Find where the given text appears and provide that cell's center as (X, Y) coordinate. 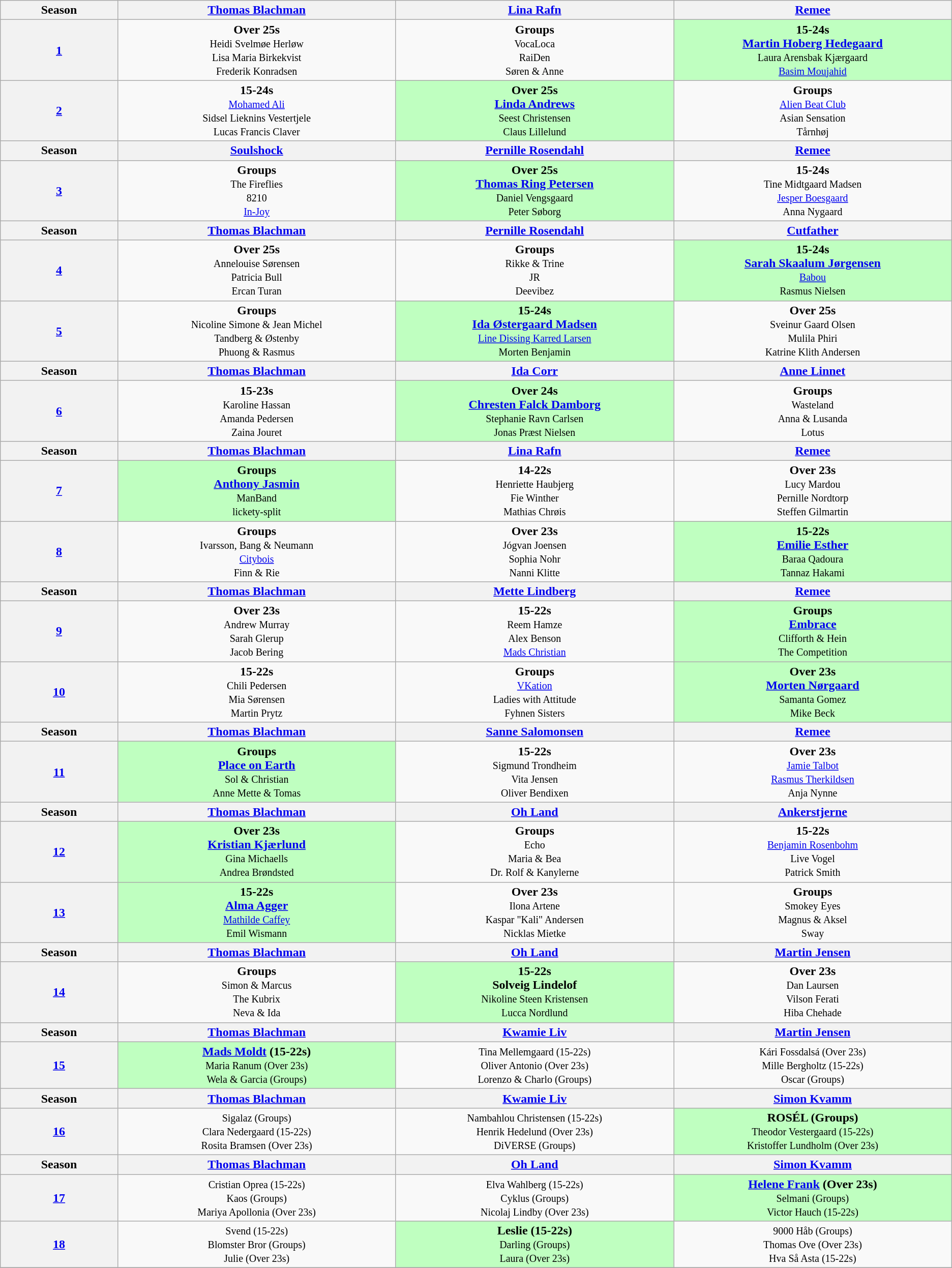
5 (59, 331)
GroupsEchoMaria & BeaDr. Rolf & Kanylerne (535, 851)
9000 Håb (Groups)Thomas Ove (Over 23s)Hva Så Asta (15-22s) (813, 1245)
15-22s Chili PedersenMia SørensenMartin Prytz (256, 692)
Ida Corr (535, 371)
15-24sTine Midtgaard MadsenJesper BoesgaardAnna Nygaard (813, 190)
GroupsNicoline Simone & Jean MichelTandberg & ØstenbyPhuong & Rasmus (256, 331)
GroupsAlien Beat ClubAsian SensationTårnhøj (813, 111)
11 (59, 772)
Mads Moldt (15-22s)Maria Ranum (Over 23s)Wela & Garcia (Groups) (256, 1065)
ROSÉL (Groups)Theodor Vestergaard (15-22s)Kristoffer Lundholm (Over 23s) (813, 1131)
GroupsVocaLocaRaiDenSøren & Anne (535, 50)
12 (59, 851)
Nambahlou Christensen (15-22s)Henrik Hedelund (Over 23s)DiVERSE (Groups) (535, 1131)
Over 23sJógvan JoensenSophia NohrNanni Klitte (535, 551)
Sigalaz (Groups)Clara Nedergaard (15-22s)Rosita Bramsen (Over 23s) (256, 1131)
Kári Fossdalsá (Over 23s)Mille Bergholtz (15-22s)Oscar (Groups) (813, 1065)
Anne Linnet (813, 371)
Over 23sIlona ArteneKaspar "Kali" AndersenNicklas Mietke (535, 912)
15-24sIda Østergaard MadsenLine Dissing Karred LarsenMorten Benjamin (535, 331)
Sanne Salomonsen (535, 732)
GroupsSimon & MarcusThe KubrixNeva & Ida (256, 992)
15-22sAlma AggerMathilde CaffeyEmil Wismann (256, 912)
Cristian Oprea (15-22s)Kaos (Groups)Mariya Apollonia (Over 23s) (256, 1197)
Elva Wahlberg (15-22s)Cyklus (Groups)Nicolaj Lindby (Over 23s) (535, 1197)
Over 23sDan LaursenVilson FeratiHiba Chehade (813, 992)
15-22sBenjamin RosenbohmLive VogelPatrick Smith (813, 851)
Cutfather (813, 230)
GroupsIvarsson, Bang & NeumannCityboisFinn & Rie (256, 551)
14-22sHenriette HaubjergFie WintherMathias Chrøis (535, 490)
16 (59, 1131)
3 (59, 190)
Leslie (15-22s)Darling (Groups)Laura (Over 23s) (535, 1245)
Over 23sLucy MardouPernille NordtorpSteffen Gilmartin (813, 490)
Soulshock (256, 151)
6 (59, 411)
GroupsEmbraceClifforth & HeinThe Competition (813, 632)
15-22sSigmund TrondheimVita JensenOliver Bendixen (535, 772)
10 (59, 692)
13 (59, 912)
Over 25s Thomas Ring PetersenDaniel VengsgaardPeter Søborg (535, 190)
GroupsSmokey EyesMagnus & AkselSway (813, 912)
15 (59, 1065)
18 (59, 1245)
Over 25sSveinur Gaard OlsenMulila PhiriKatrine Klith Andersen (813, 331)
15-23sKaroline HassanAmanda PedersenZaina Jouret (256, 411)
Svend (15-22s)Blomster Bror (Groups)Julie (Over 23s) (256, 1245)
GroupsVKationLadies with AttitudeFyhnen Sisters (535, 692)
15-22sReem HamzeAlex BensonMads Christian (535, 632)
4 (59, 271)
Mette Lindberg (535, 592)
Over 25sLinda AndrewsSeest ChristensenClaus Lillelund (535, 111)
GroupsAnthony JasminManBandlickety-split (256, 490)
7 (59, 490)
15-24sMartin Hoberg HedegaardLaura Arensbak KjærgaardBasim Moujahid (813, 50)
14 (59, 992)
15-22sEmilie EstherBaraa QadouraTannaz Hakami (813, 551)
17 (59, 1197)
2 (59, 111)
Ankerstjerne (813, 812)
8 (59, 551)
Tina Mellemgaard (15-22s)Oliver Antonio (Over 23s)Lorenzo & Charlo (Groups) (535, 1065)
1 (59, 50)
Over 23sAndrew MurraySarah GlerupJacob Bering (256, 632)
Over 23sJamie TalbotRasmus TherkildsenAnja Nynne (813, 772)
9 (59, 632)
Over 25s Annelouise SørensenPatricia BullErcan Turan (256, 271)
Over 23sMorten NørgaardSamanta GomezMike Beck (813, 692)
Over 24sChresten Falck DamborgStephanie Ravn CarlsenJonas Præst Nielsen (535, 411)
Groups Rikke & TrineJRDeevibez (535, 271)
GroupsPlace on EarthSol & ChristianAnne Mette & Tomas (256, 772)
Helene Frank (Over 23s)Selmani (Groups)Victor Hauch (15-22s) (813, 1197)
GroupsWastelandAnna & LusandaLotus (813, 411)
Over 25sHeidi Svelmøe HerløwLisa Maria BirkekvistFrederik Konradsen (256, 50)
15-24sMohamed AliSidsel Lieknins VestertjeleLucas Francis Claver (256, 111)
15-24sSarah Skaalum JørgensenBabouRasmus Nielsen (813, 271)
Over 23sKristian KjærlundGina MichaellsAndrea Brøndsted (256, 851)
Groups The Fireflies8210In-Joy (256, 190)
15-22sSolveig LindelofNikoline Steen KristensenLucca Nordlund (535, 992)
